Determine the (X, Y) coordinate at the center of the cell enclosing the given text.  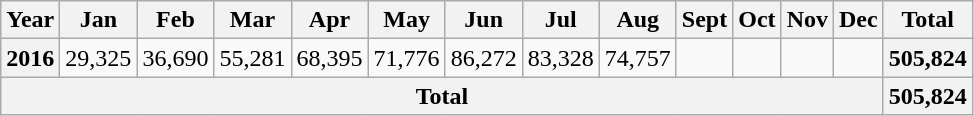
68,395 (330, 58)
Feb (176, 20)
Jan (98, 20)
55,281 (252, 58)
Nov (807, 20)
May (406, 20)
Oct (757, 20)
Apr (330, 20)
2016 (30, 58)
83,328 (560, 58)
Sept (704, 20)
74,757 (638, 58)
71,776 (406, 58)
29,325 (98, 58)
36,690 (176, 58)
Year (30, 20)
Dec (859, 20)
Jun (484, 20)
Jul (560, 20)
86,272 (484, 58)
Aug (638, 20)
Mar (252, 20)
